Find where the given text appears and provide that cell's center as [x, y] coordinate. 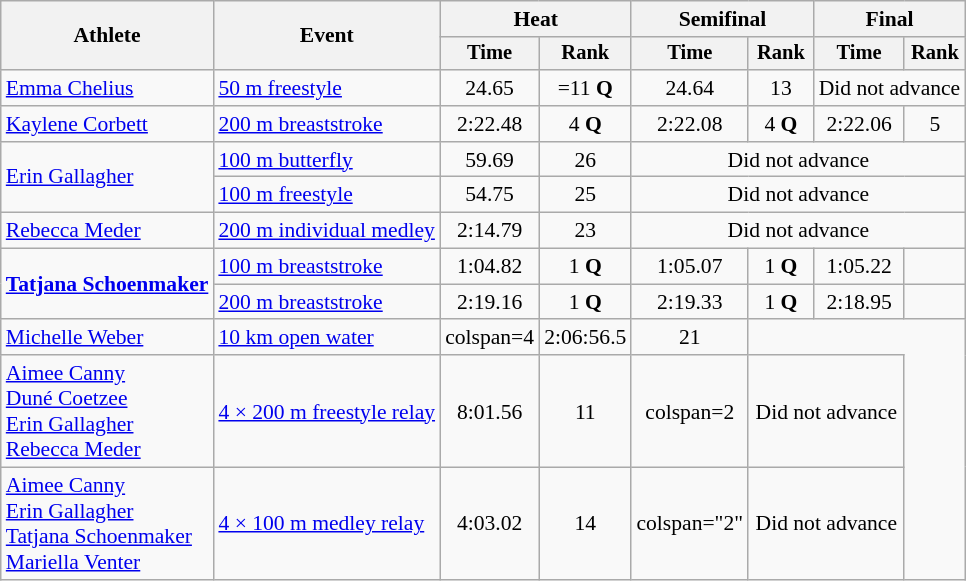
25 [585, 195]
Tatjana Schoenmaker [108, 284]
Kaylene Corbett [108, 124]
4:03.02 [490, 524]
Aimee CannyDuné CoetzeeErin GallagherRebecca Meder [108, 411]
2:18.95 [860, 302]
2:19.16 [490, 302]
4 × 200 m freestyle relay [326, 411]
11 [585, 411]
4 × 100 m medley relay [326, 524]
14 [585, 524]
colspan=2 [690, 411]
21 [690, 338]
2:22.06 [860, 124]
Michelle Weber [108, 338]
54.75 [490, 195]
Athlete [108, 36]
Semifinal [722, 19]
24.64 [690, 88]
2:22.08 [690, 124]
200 m individual medley [326, 231]
2:19.33 [690, 302]
8:01.56 [490, 411]
1:05.07 [690, 267]
10 km open water [326, 338]
26 [585, 160]
2:14.79 [490, 231]
1:05.22 [860, 267]
100 m freestyle [326, 195]
59.69 [490, 160]
50 m freestyle [326, 88]
13 [781, 88]
colspan=4 [490, 338]
2:22.48 [490, 124]
100 m butterfly [326, 160]
2:06:56.5 [585, 338]
24.65 [490, 88]
Rebecca Meder [108, 231]
100 m breaststroke [326, 267]
Emma Chelius [108, 88]
Heat [536, 19]
=11 Q [585, 88]
5 [934, 124]
1:04.82 [490, 267]
Final [890, 19]
Aimee CannyErin GallagherTatjana SchoenmakerMariella Venter [108, 524]
23 [585, 231]
colspan="2" [690, 524]
Erin Gallagher [108, 178]
Event [326, 36]
